Search for the cell housing the specified text and yield its [x, y] center coordinate. 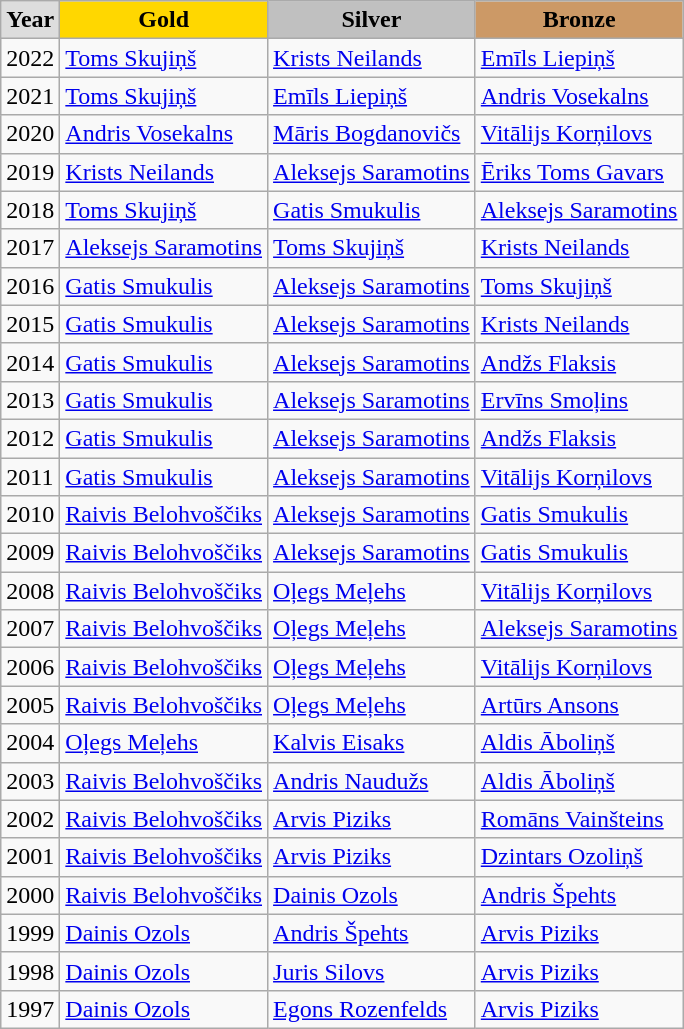
2013 [30, 400]
Silver [372, 20]
Andris Naudužs [372, 781]
Māris Bogdanovičs [372, 134]
Bronze [579, 20]
2018 [30, 210]
Year [30, 20]
2003 [30, 781]
2019 [30, 172]
1999 [30, 933]
2006 [30, 667]
2004 [30, 743]
2022 [30, 58]
Juris Silovs [372, 971]
Egons Rozenfelds [372, 1009]
2001 [30, 857]
2002 [30, 819]
Dzintars Ozoliņš [579, 857]
Artūrs Ansons [579, 705]
2020 [30, 134]
Gold [164, 20]
2015 [30, 324]
2014 [30, 362]
Romāns Vainšteins [579, 819]
2000 [30, 895]
2009 [30, 553]
2016 [30, 286]
2017 [30, 248]
2010 [30, 515]
Kalvis Eisaks [372, 743]
2005 [30, 705]
1998 [30, 971]
Ervīns Smoļins [579, 400]
Ēriks Toms Gavars [579, 172]
2007 [30, 629]
2011 [30, 477]
2012 [30, 438]
1997 [30, 1009]
2021 [30, 96]
2008 [30, 591]
